Return the (X, Y) coordinate for the center point of the cell that contains the specified text.  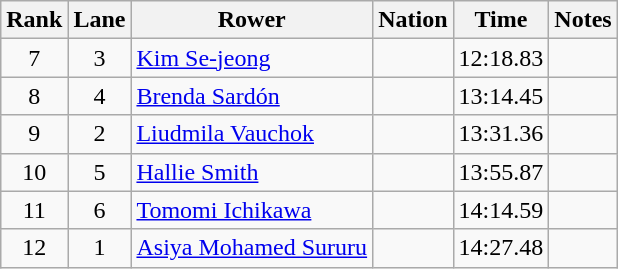
4 (100, 96)
Hallie Smith (252, 172)
12:18.83 (501, 58)
13:14.45 (501, 96)
Lane (100, 20)
Time (501, 20)
Nation (413, 20)
14:14.59 (501, 210)
Rank (34, 20)
Liudmila Vauchok (252, 134)
1 (100, 248)
9 (34, 134)
Kim Se-jeong (252, 58)
14:27.48 (501, 248)
3 (100, 58)
Asiya Mohamed Sururu (252, 248)
6 (100, 210)
12 (34, 248)
7 (34, 58)
5 (100, 172)
10 (34, 172)
13:55.87 (501, 172)
Rower (252, 20)
13:31.36 (501, 134)
11 (34, 210)
8 (34, 96)
Tomomi Ichikawa (252, 210)
2 (100, 134)
Notes (583, 20)
Brenda Sardón (252, 96)
